Search for the cell housing the specified text and yield its (X, Y) center coordinate. 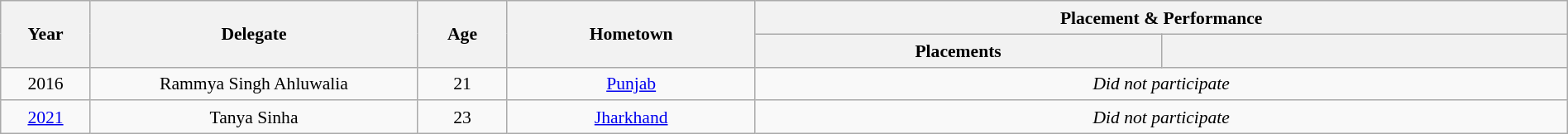
Placement & Performance (1161, 17)
Tanya Sinha (253, 117)
Punjab (631, 84)
23 (463, 117)
Rammya Singh Ahluwalia (253, 84)
Year (46, 34)
2021 (46, 117)
21 (463, 84)
Delegate (253, 34)
Hometown (631, 34)
2016 (46, 84)
Age (463, 34)
Jharkhand (631, 117)
Placements (958, 50)
